Provide the [X, Y] coordinate of the cell's center where the given text is located.  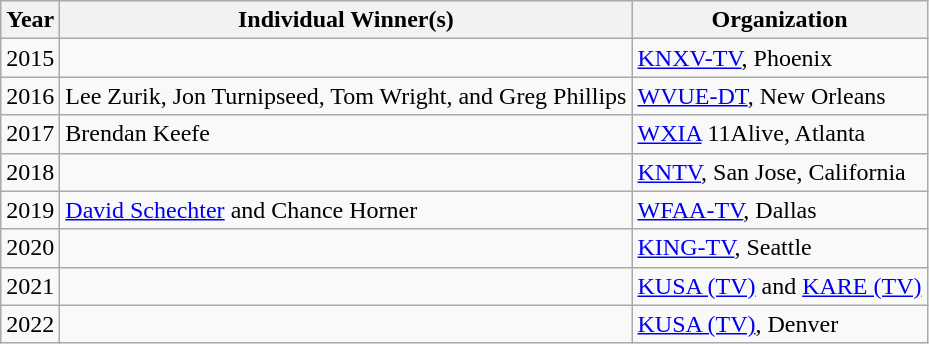
2019 [30, 210]
Organization [780, 20]
2015 [30, 58]
KUSA (TV) and KARE (TV) [780, 286]
KNXV-TV, Phoenix [780, 58]
2021 [30, 286]
2022 [30, 324]
2020 [30, 248]
2018 [30, 172]
KING-TV, Seattle [780, 248]
WXIA 11Alive, Atlanta [780, 134]
David Schechter and Chance Horner [346, 210]
WFAA-TV, Dallas [780, 210]
Individual Winner(s) [346, 20]
Lee Zurik, Jon Turnipseed, Tom Wright, and Greg Phillips [346, 96]
Brendan Keefe [346, 134]
Year [30, 20]
2016 [30, 96]
WVUE-DT, New Orleans [780, 96]
2017 [30, 134]
KNTV, San Jose, California [780, 172]
KUSA (TV), Denver [780, 324]
